Pinpoint the cell where the given text exists, returning its (X, Y) midpoint coordinate. 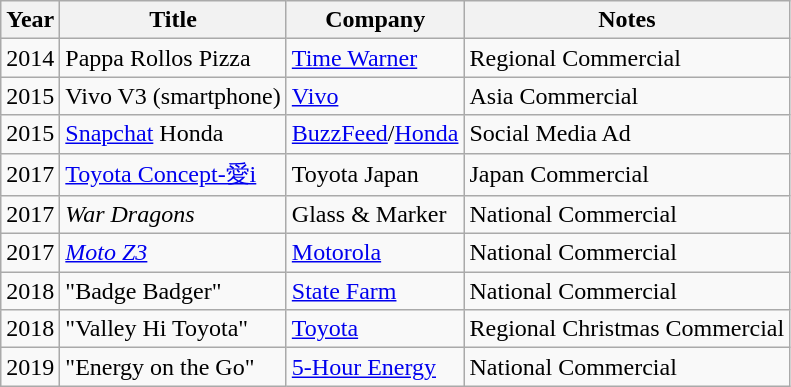
Pappa Rollos Pizza (173, 58)
BuzzFeed/Honda (375, 134)
Vivo (375, 96)
Notes (627, 20)
Time Warner (375, 58)
Social Media Ad (627, 134)
Toyota Concept-愛i (173, 174)
Year (30, 20)
Moto Z3 (173, 253)
Snapchat Honda (173, 134)
Motorola (375, 253)
Company (375, 20)
Regional Christmas Commercial (627, 329)
"Valley Hi Toyota" (173, 329)
Regional Commercial (627, 58)
Toyota Japan (375, 174)
Asia Commercial (627, 96)
5-Hour Energy (375, 367)
Title (173, 20)
Toyota (375, 329)
Glass & Marker (375, 215)
War Dragons (173, 215)
Japan Commercial (627, 174)
2019 (30, 367)
Vivo V3 (smartphone) (173, 96)
"Energy on the Go" (173, 367)
State Farm (375, 291)
2014 (30, 58)
"Badge Badger" (173, 291)
